Identify which cell holds the provided text, then report its (X, Y) central coordinate. 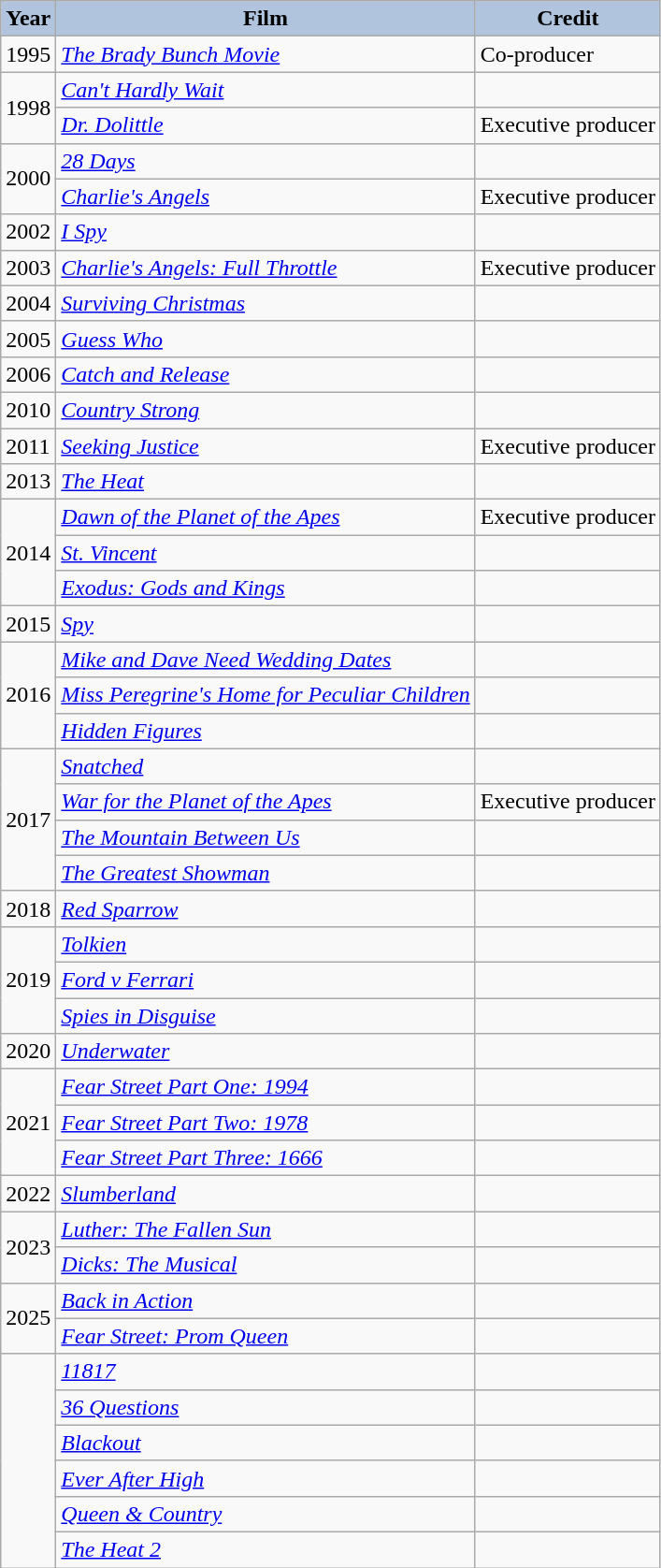
Film (266, 19)
2011 (28, 446)
2004 (28, 303)
2005 (28, 339)
2017 (28, 820)
Ever After High (266, 1478)
Mike and Dave Need Wedding Dates (266, 660)
I Spy (266, 232)
Surviving Christmas (266, 303)
Red Sparrow (266, 908)
Charlie's Angels (266, 196)
2010 (28, 410)
Ford v Ferrari (266, 980)
Fear Street Part One: 1994 (266, 1087)
Spies in Disguise (266, 1015)
Slumberland (266, 1194)
Credit (568, 19)
Co-producer (568, 54)
2025 (28, 1318)
Miss Peregrine's Home for Peculiar Children (266, 695)
2022 (28, 1194)
The Heat (266, 482)
2018 (28, 908)
Hidden Figures (266, 731)
War for the Planet of the Apes (266, 802)
The Heat 2 (266, 1549)
Fear Street Part Two: 1978 (266, 1123)
Can't Hardly Wait (266, 90)
2002 (28, 232)
2014 (28, 553)
Guess Who (266, 339)
28 Days (266, 161)
Underwater (266, 1052)
Queen & Country (266, 1514)
Tolkien (266, 944)
2013 (28, 482)
Country Strong (266, 410)
1998 (28, 108)
Seeking Justice (266, 446)
Fear Street: Prom Queen (266, 1336)
Charlie's Angels: Full Throttle (266, 268)
36 Questions (266, 1407)
2000 (28, 179)
The Brady Bunch Movie (266, 54)
Exodus: Gods and Kings (266, 588)
Luther: The Fallen Sun (266, 1229)
The Mountain Between Us (266, 837)
Year (28, 19)
The Greatest Showman (266, 873)
Spy (266, 624)
2015 (28, 624)
St. Vincent (266, 553)
Fear Street Part Three: 1666 (266, 1158)
Catch and Release (266, 374)
2021 (28, 1123)
Snatched (266, 766)
2003 (28, 268)
Dawn of the Planet of the Apes (266, 517)
1995 (28, 54)
Dr. Dolittle (266, 125)
Blackout (266, 1443)
2016 (28, 695)
Dicks: The Musical (266, 1265)
11817 (266, 1372)
2020 (28, 1052)
Back in Action (266, 1300)
2023 (28, 1247)
2019 (28, 980)
2006 (28, 374)
